Detect which cell encompasses the target text, then output its [X, Y] center coordinate. 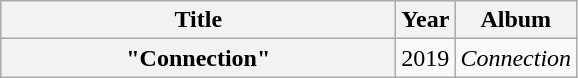
Title [198, 20]
2019 [426, 58]
"Connection" [198, 58]
Connection [516, 58]
Album [516, 20]
Year [426, 20]
